Extract the (X, Y) coordinate from the center of the cell holding the provided text.  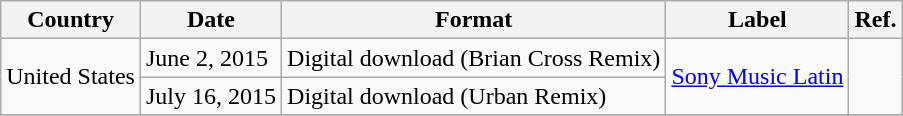
Sony Music Latin (758, 77)
Label (758, 20)
June 2, 2015 (210, 58)
July 16, 2015 (210, 96)
Digital download (Urban Remix) (474, 96)
Country (71, 20)
Digital download (Brian Cross Remix) (474, 58)
Ref. (876, 20)
Format (474, 20)
Date (210, 20)
United States (71, 77)
